Return the [x, y] coordinate for the center point of the cell that contains the specified text.  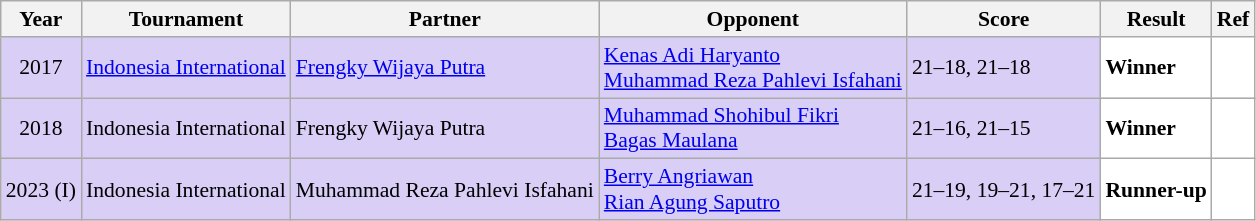
Year [41, 19]
Muhammad Shohibul Fikri Bagas Maulana [753, 128]
Score [1004, 19]
21–18, 21–18 [1004, 68]
21–16, 21–15 [1004, 128]
Runner-up [1156, 190]
Opponent [753, 19]
2017 [41, 68]
Kenas Adi Haryanto Muhammad Reza Pahlevi Isfahani [753, 68]
Berry Angriawan Rian Agung Saputro [753, 190]
2018 [41, 128]
Result [1156, 19]
Partner [445, 19]
21–19, 19–21, 17–21 [1004, 190]
Tournament [186, 19]
2023 (I) [41, 190]
Ref [1233, 19]
Muhammad Reza Pahlevi Isfahani [445, 190]
